Scan for the cell matching the given text and deliver its (X, Y) coordinate at center. 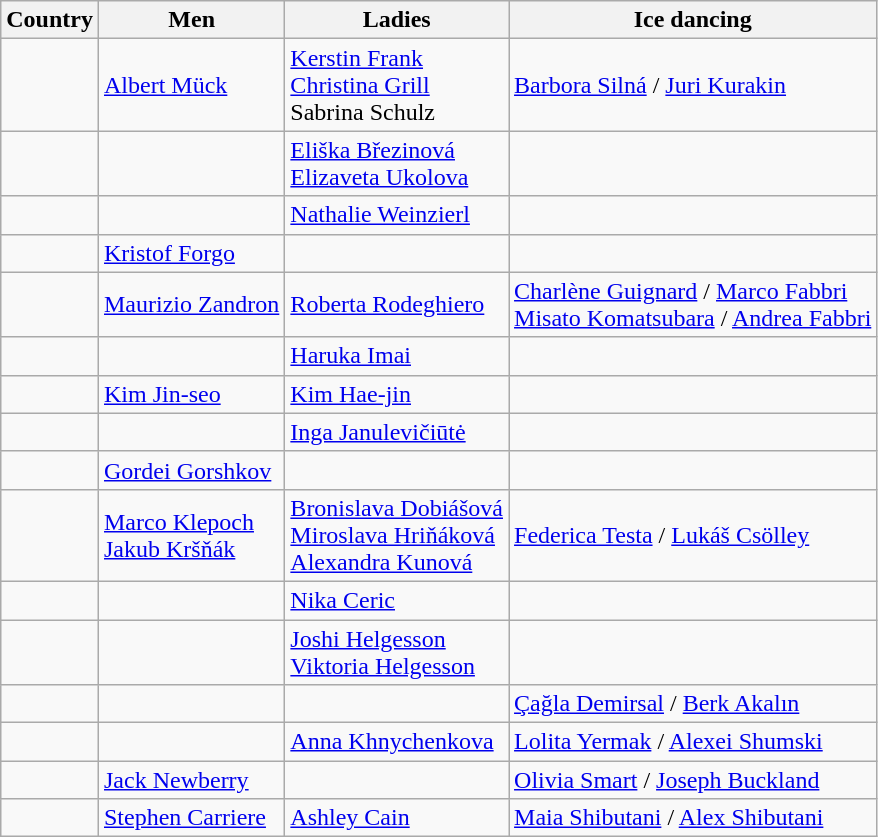
Anna Khnychenkova (397, 742)
Kerstin Frank Christina Grill Sabrina Schulz (397, 85)
Kim Jin-seo (191, 394)
Charlène Guignard / Marco Fabbri Misato Komatsubara / Andrea Fabbri (693, 304)
Men (191, 20)
Nathalie Weinzierl (397, 215)
Ashley Cain (397, 818)
Marco Klepoch Jakub Kršňák (191, 535)
Jack Newberry (191, 780)
Country (50, 20)
Albert Mück (191, 85)
Joshi Helgesson Viktoria Helgesson (397, 652)
Kristof Forgo (191, 253)
Ice dancing (693, 20)
Ladies (397, 20)
Maurizio Zandron (191, 304)
Gordei Gorshkov (191, 470)
Barbora Silná / Juri Kurakin (693, 85)
Stephen Carriere (191, 818)
Çağla Demirsal / Berk Akalın (693, 704)
Nika Ceric (397, 600)
Eliška Březinová Elizaveta Ukolova (397, 164)
Federica Testa / Lukáš Csölley (693, 535)
Roberta Rodeghiero (397, 304)
Bronislava Dobiášová Miroslava Hriňáková Alexandra Kunová (397, 535)
Haruka Imai (397, 356)
Inga Janulevičiūtė (397, 432)
Maia Shibutani / Alex Shibutani (693, 818)
Kim Hae-jin (397, 394)
Olivia Smart / Joseph Buckland (693, 780)
Lolita Yermak / Alexei Shumski (693, 742)
